Determine the [X, Y] coordinate at the center of the cell enclosing the given text.  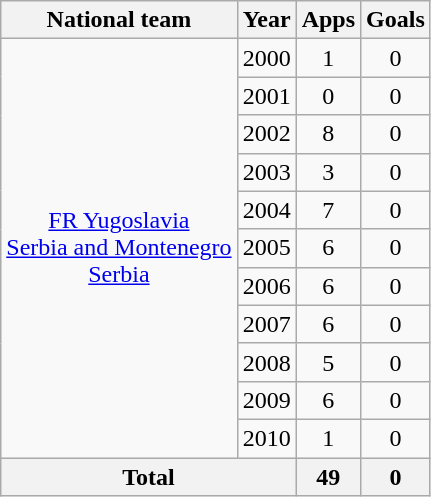
2001 [266, 96]
5 [328, 362]
National team [119, 20]
2008 [266, 362]
7 [328, 210]
Year [266, 20]
49 [328, 477]
Total [148, 477]
2004 [266, 210]
Goals [396, 20]
2007 [266, 324]
2006 [266, 286]
2010 [266, 438]
2009 [266, 400]
FR YugoslaviaSerbia and MontenegroSerbia [119, 248]
2000 [266, 58]
2002 [266, 134]
2005 [266, 248]
3 [328, 172]
8 [328, 134]
2003 [266, 172]
Apps [328, 20]
